Determine the [X, Y] coordinate at the center of the cell enclosing the given text.  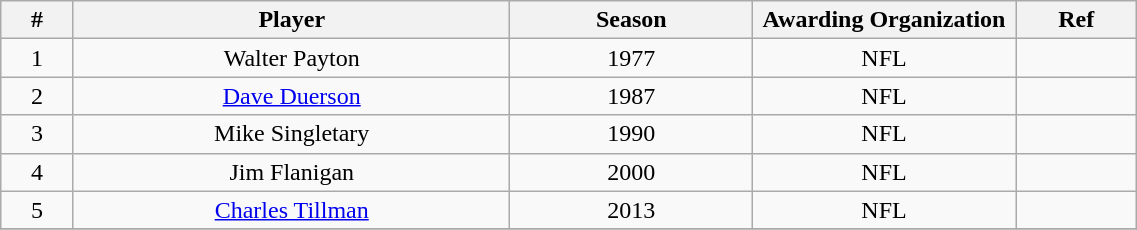
Awarding Organization [884, 20]
3 [38, 134]
1 [38, 58]
Player [291, 20]
Season [631, 20]
# [38, 20]
5 [38, 210]
Walter Payton [291, 58]
Ref [1076, 20]
Dave Duerson [291, 96]
Jim Flanigan [291, 172]
4 [38, 172]
Charles Tillman [291, 210]
2000 [631, 172]
2013 [631, 210]
1987 [631, 96]
1977 [631, 58]
1990 [631, 134]
Mike Singletary [291, 134]
2 [38, 96]
